Return (X, Y) of the center of cell containing provided text 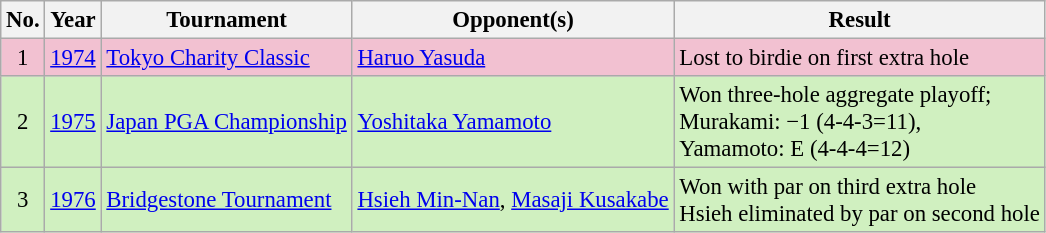
Bridgestone Tournament (226, 200)
Opponent(s) (513, 20)
1975 (73, 122)
Hsieh Min-Nan, Masaji Kusakabe (513, 200)
Tournament (226, 20)
Tokyo Charity Classic (226, 58)
1 (23, 58)
Haruo Yasuda (513, 58)
Lost to birdie on first extra hole (860, 58)
Year (73, 20)
1974 (73, 58)
Won three-hole aggregate playoff;Murakami: −1 (4-4-3=11),Yamamoto: E (4-4-4=12) (860, 122)
1976 (73, 200)
Japan PGA Championship (226, 122)
Result (860, 20)
No. (23, 20)
Won with par on third extra holeHsieh eliminated by par on second hole (860, 200)
Yoshitaka Yamamoto (513, 122)
2 (23, 122)
3 (23, 200)
